Return the (x, y) coordinate for the center point of the cell that contains the specified text.  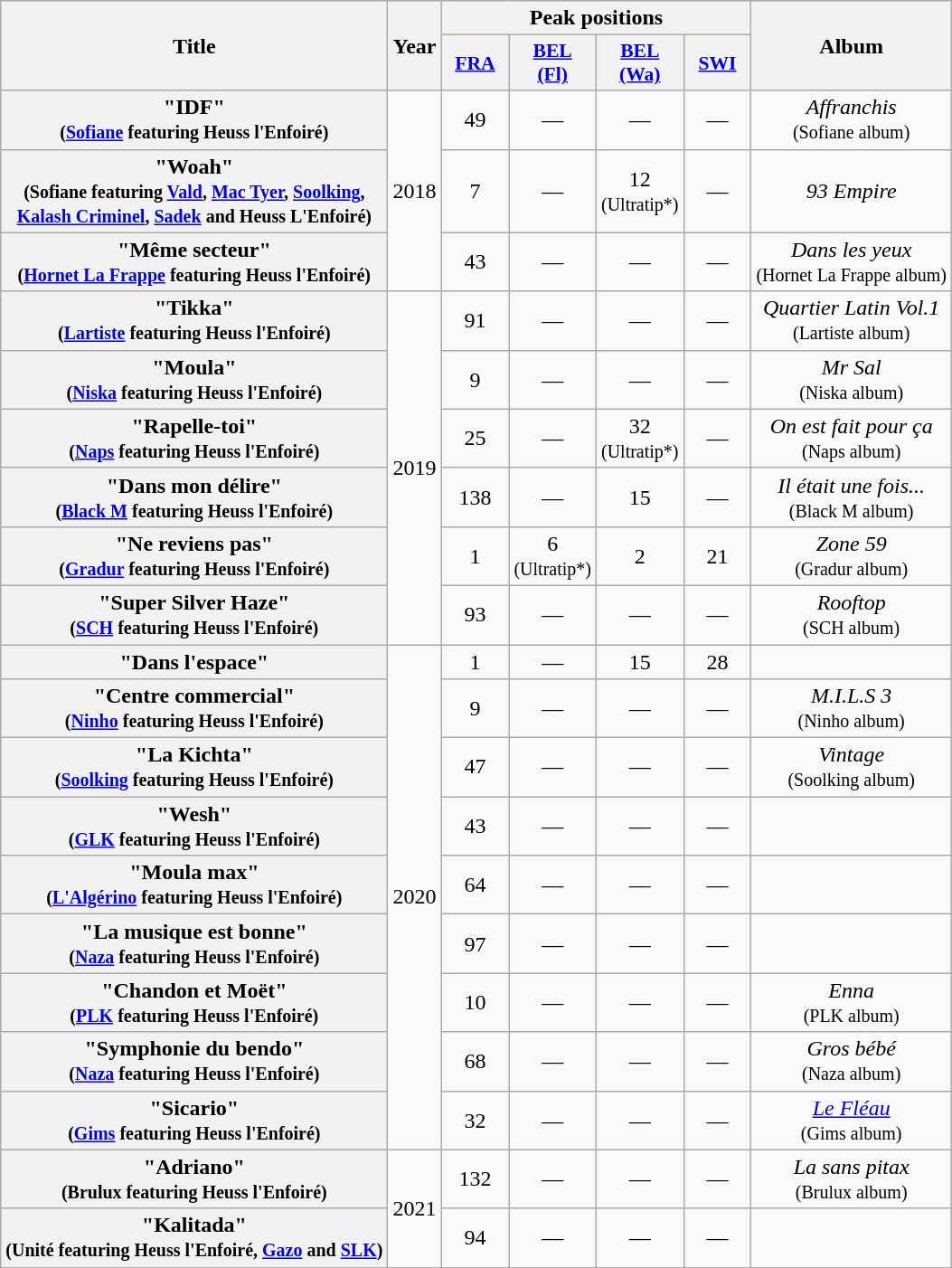
6(Ultratip*) (553, 555)
97 (476, 944)
94 (476, 1237)
FRA (476, 63)
"Symphonie du bendo" (Naza featuring Heuss l'Enfoiré) (194, 1062)
91 (476, 320)
Title (194, 45)
"Moula max" (L'Algérino featuring Heuss l'Enfoiré) (194, 885)
"Centre commercial" (Ninho featuring Heuss l'Enfoiré) (194, 709)
49 (476, 119)
"Dans mon délire" (Black M featuring Heuss l'Enfoiré) (194, 497)
BEL(Wa) (640, 63)
68 (476, 1062)
Rooftop(SCH album) (852, 615)
Affranchis(Sofiane album) (852, 119)
"Ne reviens pas" (Gradur featuring Heuss l'Enfoiré) (194, 555)
28 (718, 661)
10 (476, 1002)
"IDF" (Sofiane featuring Heuss l'Enfoiré) (194, 119)
"Adriano"(Brulux featuring Heuss l'Enfoiré) (194, 1179)
"Moula" (Niska featuring Heuss l'Enfoiré) (194, 380)
25 (476, 438)
BEL(Fl) (553, 63)
M.I.L.S 3(Ninho album) (852, 709)
2020 (414, 897)
Year (414, 45)
93 Empire (852, 191)
"Dans l'espace" (194, 661)
7 (476, 191)
La sans pitax(Brulux album) (852, 1179)
Le Fléau(Gims album) (852, 1120)
SWI (718, 63)
2018 (414, 191)
On est fait pour ça(Naps album) (852, 438)
Album (852, 45)
Vintage(Soolking album) (852, 767)
Enna(PLK album) (852, 1002)
Zone 59(Gradur album) (852, 555)
"La musique est bonne" (Naza featuring Heuss l'Enfoiré) (194, 944)
2019 (414, 468)
"Rapelle-toi" (Naps featuring Heuss l'Enfoiré) (194, 438)
"Super Silver Haze" (SCH featuring Heuss l'Enfoiré) (194, 615)
"Chandon et Moët" (PLK featuring Heuss l'Enfoiré) (194, 1002)
"Sicario" (Gims featuring Heuss l'Enfoiré) (194, 1120)
64 (476, 885)
93 (476, 615)
Dans les yeux(Hornet La Frappe album) (852, 262)
Mr Sal(Niska album) (852, 380)
2021 (414, 1208)
47 (476, 767)
32 (476, 1120)
21 (718, 555)
Quartier Latin Vol.1(Lartiste album) (852, 320)
2 (640, 555)
"La Kichta" (Soolking featuring Heuss l'Enfoiré) (194, 767)
138 (476, 497)
"Kalitada"(Unité featuring Heuss l'Enfoiré, Gazo and SLK) (194, 1237)
"Même secteur" (Hornet La Frappe featuring Heuss l'Enfoiré) (194, 262)
Il était une fois...(Black M album) (852, 497)
32(Ultratip*) (640, 438)
Peak positions (597, 18)
"Woah" (Sofiane featuring Vald, Mac Tyer, Soolking, Kalash Criminel, Sadek and Heuss L'Enfoiré) (194, 191)
"Wesh" (GLK featuring Heuss l'Enfoiré) (194, 827)
Gros bébé(Naza album) (852, 1062)
132 (476, 1179)
"Tikka" (Lartiste featuring Heuss l'Enfoiré) (194, 320)
12(Ultratip*) (640, 191)
